Identify which cell holds the provided text, then report its (X, Y) central coordinate. 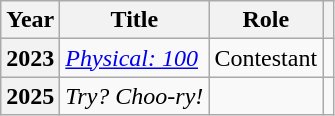
Physical: 100 (134, 58)
Contestant (266, 58)
Try? Choo-ry! (134, 96)
Role (266, 20)
Title (134, 20)
Year (30, 20)
2025 (30, 96)
2023 (30, 58)
